Provide the [X, Y] coordinate of the cell's center where the given text is located.  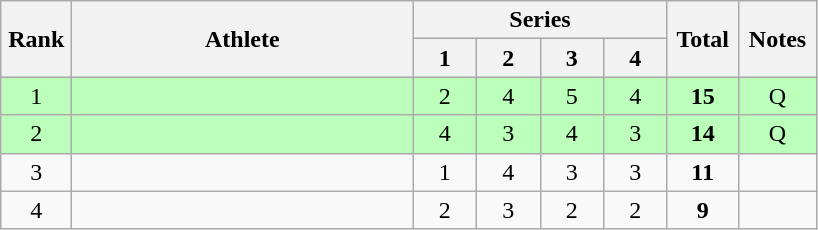
9 [702, 210]
Series [540, 20]
15 [702, 96]
11 [702, 172]
Total [702, 39]
5 [572, 96]
Notes [778, 39]
14 [702, 134]
Rank [36, 39]
Athlete [242, 39]
